Return (x, y) of the center of cell containing provided text 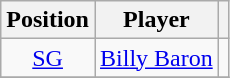
Position (48, 20)
Billy Baron (156, 58)
SG (48, 58)
Player (156, 20)
